Scan for the cell matching the given text and deliver its [X, Y] coordinate at center. 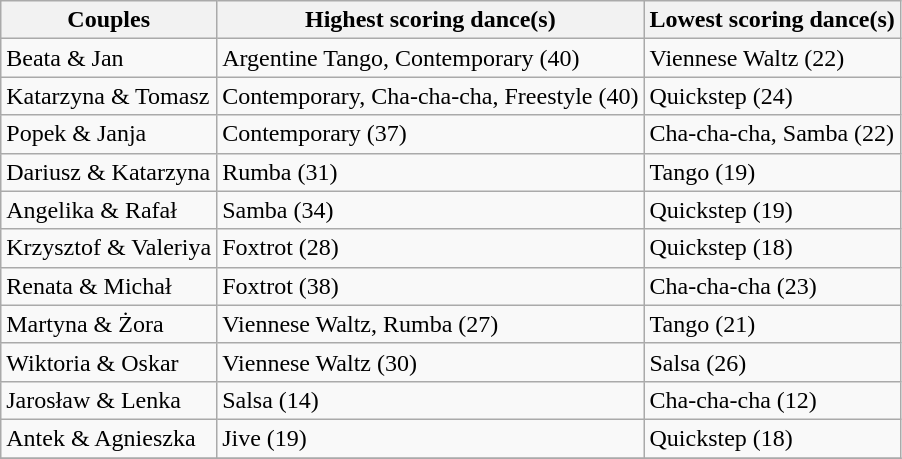
Contemporary, Cha-cha-cha, Freestyle (40) [430, 96]
Argentine Tango, Contemporary (40) [430, 58]
Couples [109, 20]
Jarosław & Lenka [109, 400]
Katarzyna & Tomasz [109, 96]
Wiktoria & Oskar [109, 362]
Salsa (26) [772, 362]
Jive (19) [430, 438]
Cha-cha-cha, Samba (22) [772, 134]
Viennese Waltz (30) [430, 362]
Rumba (31) [430, 172]
Lowest scoring dance(s) [772, 20]
Quickstep (24) [772, 96]
Renata & Michał [109, 286]
Quickstep (19) [772, 210]
Martyna & Żora [109, 324]
Viennese Waltz, Rumba (27) [430, 324]
Krzysztof & Valeriya [109, 248]
Popek & Janja [109, 134]
Salsa (14) [430, 400]
Tango (19) [772, 172]
Cha-cha-cha (12) [772, 400]
Viennese Waltz (22) [772, 58]
Highest scoring dance(s) [430, 20]
Dariusz & Katarzyna [109, 172]
Cha-cha-cha (23) [772, 286]
Beata & Jan [109, 58]
Tango (21) [772, 324]
Foxtrot (38) [430, 286]
Foxtrot (28) [430, 248]
Antek & Agnieszka [109, 438]
Contemporary (37) [430, 134]
Samba (34) [430, 210]
Angelika & Rafał [109, 210]
